Return (X, Y) of the center of cell containing provided text 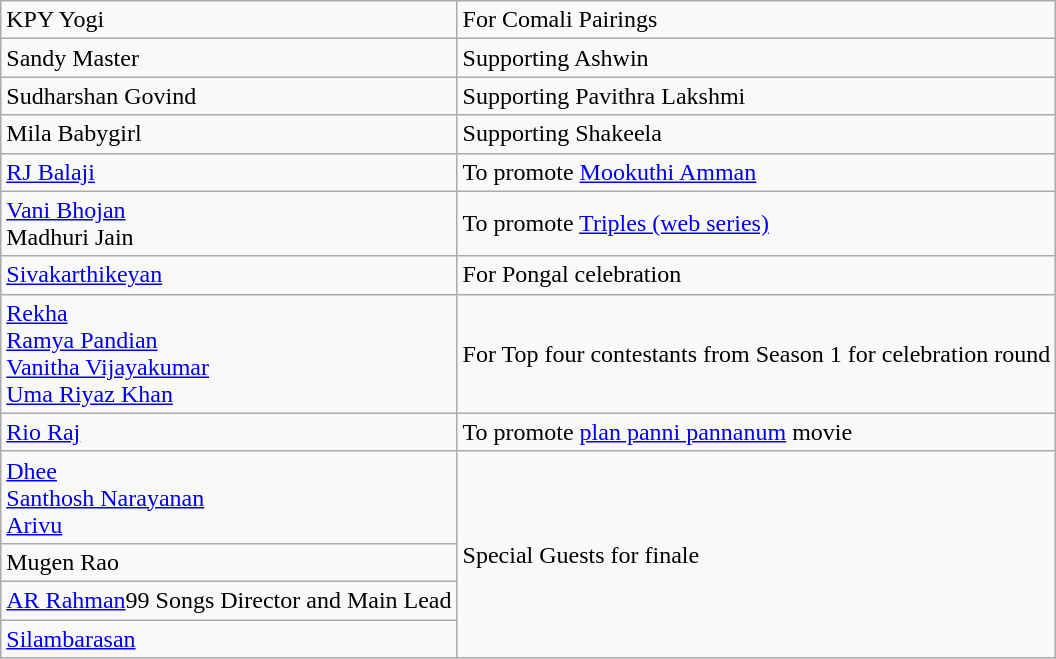
Silambarasan (229, 639)
To promote Triples (web series) (756, 224)
To promote plan panni pannanum movie (756, 432)
RJ Balaji (229, 172)
Supporting Shakeela (756, 134)
KPY Yogi (229, 20)
Rio Raj (229, 432)
Mugen Rao (229, 562)
Sandy Master (229, 58)
For Pongal celebration (756, 275)
Sudharshan Govind (229, 96)
DheeSanthosh NarayananArivu (229, 497)
To promote Mookuthi Amman (756, 172)
Mila Babygirl (229, 134)
Supporting Pavithra Lakshmi (756, 96)
Sivakarthikeyan (229, 275)
For Top four contestants from Season 1 for celebration round (756, 354)
Special Guests for finale (756, 554)
Vani BhojanMadhuri Jain (229, 224)
Supporting Ashwin (756, 58)
For Comali Pairings (756, 20)
AR Rahman99 Songs Director and Main Lead (229, 600)
RekhaRamya PandianVanitha VijayakumarUma Riyaz Khan (229, 354)
